Pinpoint the cell where the given text exists, returning its [X, Y] midpoint coordinate. 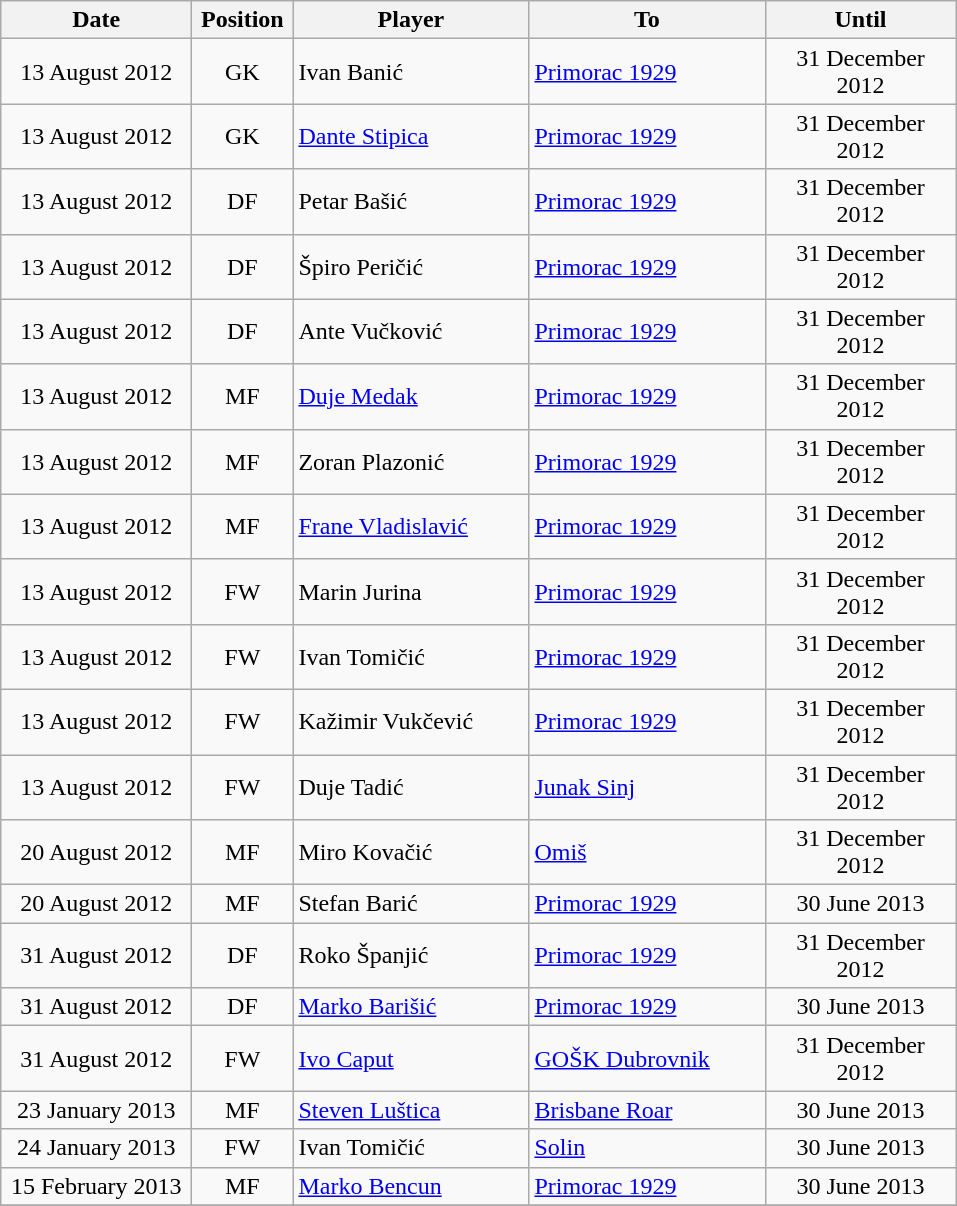
Date [96, 20]
Petar Bašić [411, 202]
Player [411, 20]
Špiro Peričić [411, 266]
Kažimir Vukčević [411, 722]
Duje Tadić [411, 786]
Ante Vučković [411, 332]
Marin Jurina [411, 592]
GOŠK Dubrovnik [647, 1058]
Position [242, 20]
Ivo Caput [411, 1058]
To [647, 20]
Brisbane Roar [647, 1110]
Duje Medak [411, 396]
Marko Barišić [411, 1007]
Frane Vladislavić [411, 526]
Ivan Banić [411, 72]
Steven Luštica [411, 1110]
24 January 2013 [96, 1148]
15 February 2013 [96, 1186]
23 January 2013 [96, 1110]
Roko Španjić [411, 956]
Junak Sinj [647, 786]
Dante Stipica [411, 136]
Zoran Plazonić [411, 462]
Marko Bencun [411, 1186]
Until [860, 20]
Omiš [647, 852]
Stefan Barić [411, 904]
Solin [647, 1148]
Miro Kovačić [411, 852]
